Provide the [x, y] coordinate of the cell's center where the given text is located.  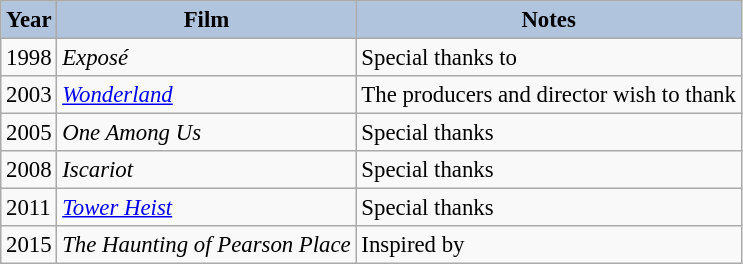
Year [29, 20]
2015 [29, 245]
Wonderland [206, 95]
Inspired by [548, 245]
One Among Us [206, 133]
2008 [29, 170]
Tower Heist [206, 208]
Film [206, 20]
2011 [29, 208]
Special thanks to [548, 58]
The producers and director wish to thank [548, 95]
Exposé [206, 58]
Iscariot [206, 170]
1998 [29, 58]
Notes [548, 20]
2003 [29, 95]
The Haunting of Pearson Place [206, 245]
2005 [29, 133]
